Return (x, y) of the center of cell containing provided text 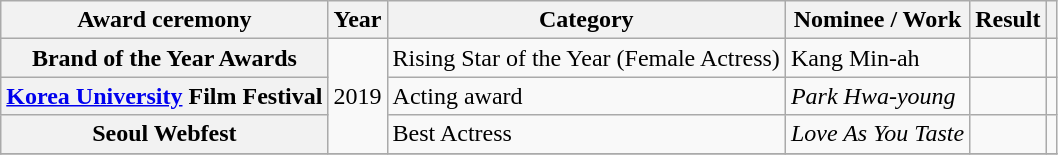
Acting award (586, 96)
Korea University Film Festival (164, 96)
Kang Min-ah (877, 58)
Award ceremony (164, 20)
Brand of the Year Awards (164, 58)
Love As You Taste (877, 134)
2019 (358, 96)
Park Hwa-young (877, 96)
Category (586, 20)
Seoul Webfest (164, 134)
Best Actress (586, 134)
Rising Star of the Year (Female Actress) (586, 58)
Year (358, 20)
Result (1008, 20)
Nominee / Work (877, 20)
